Return (x, y) of the center of cell containing provided text 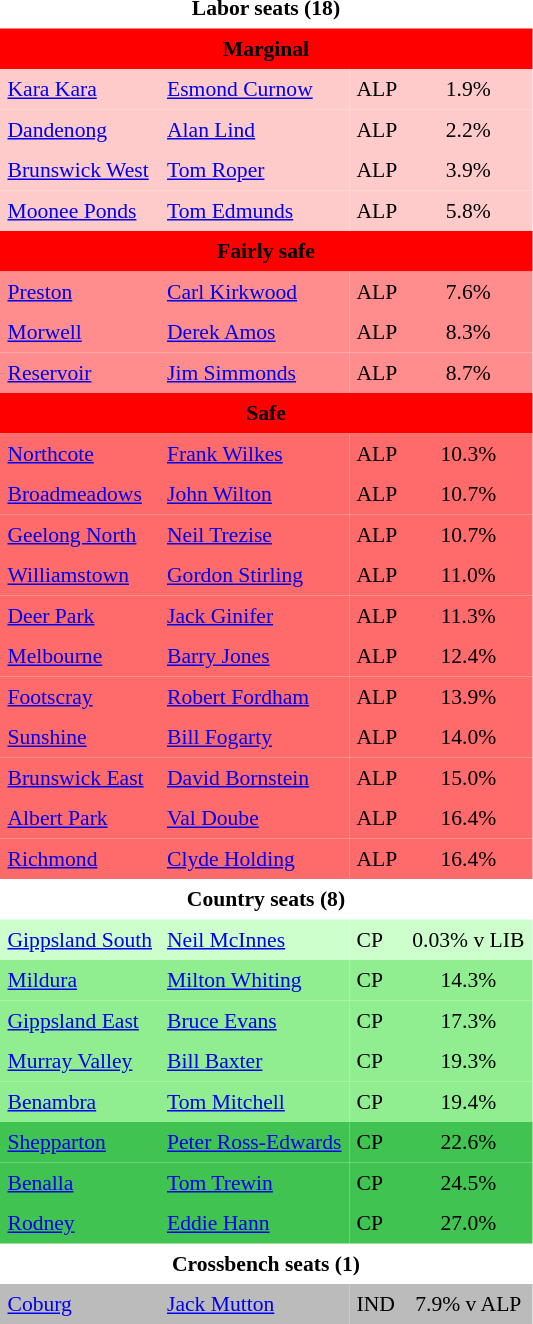
27.0% (468, 1223)
Gippsland South (80, 939)
Marginal (266, 48)
Fairly safe (266, 251)
Tom Mitchell (254, 1101)
1.9% (468, 89)
Morwell (80, 332)
8.3% (468, 332)
Esmond Curnow (254, 89)
Clyde Holding (254, 858)
Country seats (8) (266, 899)
Jack Mutton (254, 1304)
Broadmeadows (80, 494)
Melbourne (80, 656)
Milton Whiting (254, 980)
5.8% (468, 210)
Dandenong (80, 129)
Bill Baxter (254, 1061)
David Bornstein (254, 777)
Jack Ginifer (254, 615)
Barry Jones (254, 656)
11.0% (468, 575)
Williamstown (80, 575)
Albert Park (80, 818)
Coburg (80, 1304)
Rodney (80, 1223)
Shepparton (80, 1142)
15.0% (468, 777)
Brunswick East (80, 777)
Alan Lind (254, 129)
Kara Kara (80, 89)
19.4% (468, 1101)
Gordon Stirling (254, 575)
Peter Ross-Edwards (254, 1142)
Frank Wilkes (254, 453)
Val Doube (254, 818)
7.6% (468, 291)
24.5% (468, 1182)
Mildura (80, 980)
2.2% (468, 129)
Tom Roper (254, 170)
Tom Trewin (254, 1182)
Preston (80, 291)
Carl Kirkwood (254, 291)
13.9% (468, 696)
14.0% (468, 737)
Moonee Ponds (80, 210)
Neil Trezise (254, 534)
14.3% (468, 980)
Benambra (80, 1101)
22.6% (468, 1142)
IND (377, 1304)
0.03% v LIB (468, 939)
Robert Fordham (254, 696)
Geelong North (80, 534)
Richmond (80, 858)
Jim Simmonds (254, 372)
Deer Park (80, 615)
12.4% (468, 656)
Reservoir (80, 372)
Safe (266, 413)
7.9% v ALP (468, 1304)
Tom Edmunds (254, 210)
Derek Amos (254, 332)
Sunshine (80, 737)
John Wilton (254, 494)
10.3% (468, 453)
19.3% (468, 1061)
Brunswick West (80, 170)
Bruce Evans (254, 1020)
Benalla (80, 1182)
Bill Fogarty (254, 737)
Gippsland East (80, 1020)
Footscray (80, 696)
Murray Valley (80, 1061)
Northcote (80, 453)
11.3% (468, 615)
Neil McInnes (254, 939)
17.3% (468, 1020)
Eddie Hann (254, 1223)
8.7% (468, 372)
Crossbench seats (1) (266, 1263)
3.9% (468, 170)
